For the text-containing cell, return its midpoint in [x, y] coordinate format. 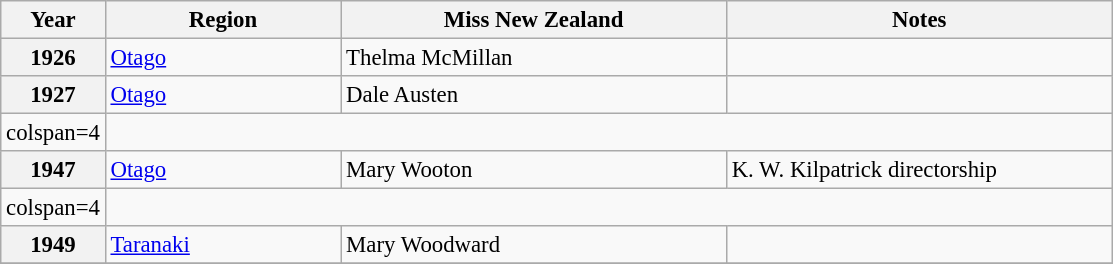
Region [223, 20]
K. W. Kilpatrick directorship [919, 170]
Year [53, 20]
Dale Austen [534, 95]
Mary Woodward [534, 245]
1949 [53, 245]
Notes [919, 20]
1947 [53, 170]
1927 [53, 95]
Thelma McMillan [534, 58]
Taranaki [223, 245]
Mary Wooton [534, 170]
1926 [53, 58]
Miss New Zealand [534, 20]
